Identify which cell holds the provided text, then report its [x, y] central coordinate. 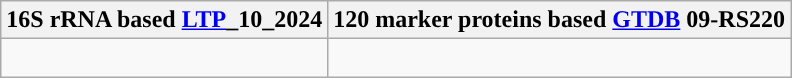
120 marker proteins based GTDB 09-RS220 [560, 20]
16S rRNA based LTP_10_2024 [164, 20]
